From the cell containing the given text, extract its center point as (x, y) coordinate. 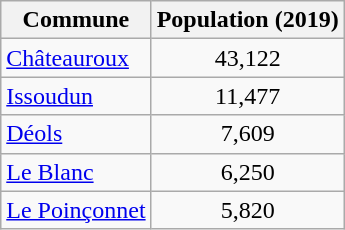
43,122 (248, 58)
Issoudun (76, 96)
Le Poinçonnet (76, 210)
Déols (76, 134)
Châteauroux (76, 58)
11,477 (248, 96)
Population (2019) (248, 20)
Le Blanc (76, 172)
5,820 (248, 210)
6,250 (248, 172)
7,609 (248, 134)
Commune (76, 20)
